Detect which cell encompasses the target text, then output its [X, Y] center coordinate. 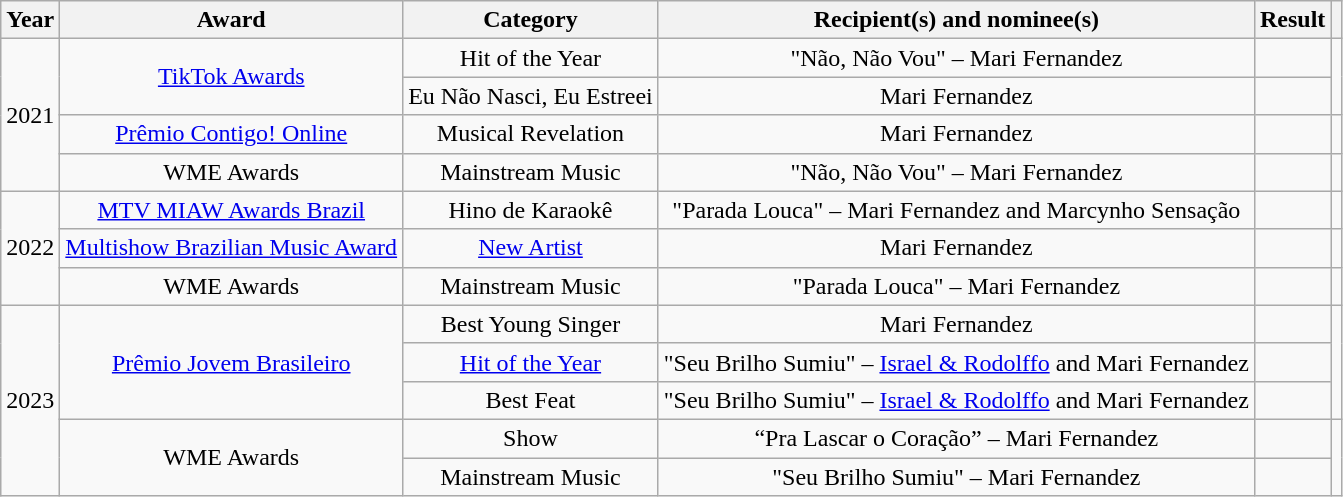
Show [531, 438]
Prêmio Jovem Brasileiro [232, 362]
Eu Não Nasci, Eu Estreei [531, 96]
MTV MIAW Awards Brazil [232, 210]
Best Feat [531, 400]
Hino de Karaokê [531, 210]
"Parada Louca" – Mari Fernandez [956, 286]
Result [1292, 20]
"Parada Louca" – Mari Fernandez and Marcynho Sensação [956, 210]
2023 [30, 400]
"Seu Brilho Sumiu" – Mari Fernandez [956, 477]
Prêmio Contigo! Online [232, 134]
Award [232, 20]
TikTok Awards [232, 77]
2022 [30, 248]
Recipient(s) and nominee(s) [956, 20]
2021 [30, 115]
Year [30, 20]
Multishow Brazilian Music Award [232, 248]
Best Young Singer [531, 324]
Musical Revelation [531, 134]
Category [531, 20]
New Artist [531, 248]
“Pra Lascar o Coração” – Mari Fernandez [956, 438]
